Search for the cell housing the specified text and yield its [X, Y] center coordinate. 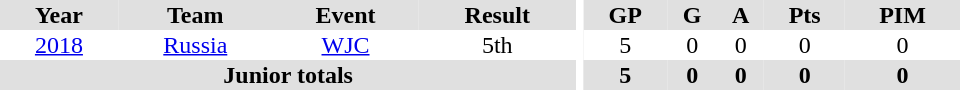
Team [196, 15]
2018 [59, 45]
PIM [902, 15]
Event [346, 15]
A [740, 15]
WJC [346, 45]
G [692, 15]
Russia [196, 45]
Pts [804, 15]
Result [497, 15]
GP [625, 15]
5th [497, 45]
Junior totals [288, 75]
Year [59, 15]
